Provide the [X, Y] coordinate of the cell's center where the given text is located.  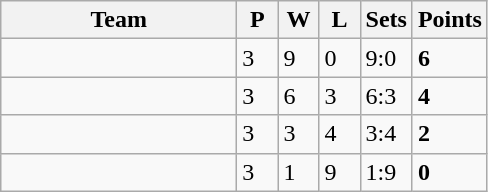
Sets [386, 20]
2 [450, 134]
1:9 [386, 172]
W [298, 20]
Points [450, 20]
9:0 [386, 58]
L [340, 20]
Team [119, 20]
6:3 [386, 96]
3:4 [386, 134]
1 [298, 172]
P [258, 20]
